Provide the (X, Y) coordinate of the cell's center where the given text is located.  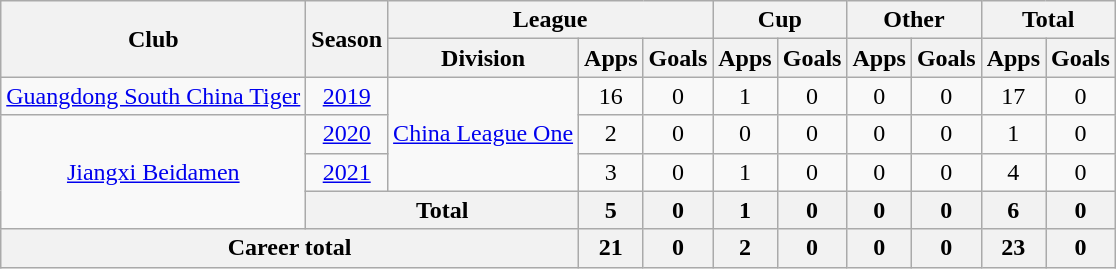
China League One (484, 134)
Guangdong South China Tiger (154, 96)
Season (347, 39)
17 (1013, 96)
3 (611, 172)
Division (484, 58)
Career total (290, 248)
16 (611, 96)
2021 (347, 172)
21 (611, 248)
2020 (347, 134)
Other (914, 20)
League (550, 20)
4 (1013, 172)
5 (611, 210)
Club (154, 39)
6 (1013, 210)
23 (1013, 248)
Cup (780, 20)
2019 (347, 96)
Jiangxi Beidamen (154, 172)
